Return [x, y] of the center of cell containing provided text 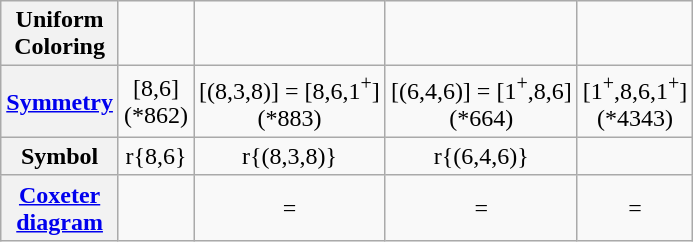
r{(6,4,6)} [481, 156]
UniformColoring [60, 34]
Coxeterdiagram [60, 208]
[(8,3,8)] = [8,6,1+](*883) [290, 102]
[8,6](*862) [156, 102]
Symbol [60, 156]
r{(8,3,8)} [290, 156]
Symmetry [60, 102]
r{8,6} [156, 156]
[1+,8,6,1+](*4343) [635, 102]
[(6,4,6)] = [1+,8,6](*664) [481, 102]
